Search for the cell housing the specified text and yield its (X, Y) center coordinate. 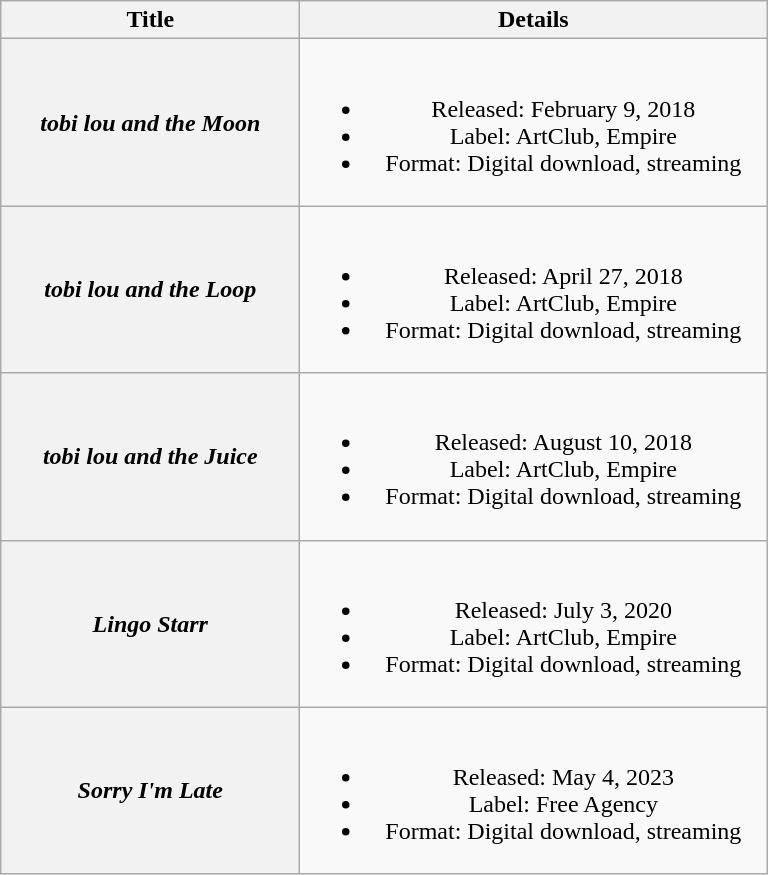
Released: February 9, 2018Label: ArtClub, EmpireFormat: Digital download, streaming (534, 122)
Lingo Starr (150, 624)
Sorry I'm Late (150, 790)
tobi lou and the Juice (150, 456)
Released: July 3, 2020Label: ArtClub, EmpireFormat: Digital download, streaming (534, 624)
Released: April 27, 2018Label: ArtClub, EmpireFormat: Digital download, streaming (534, 290)
tobi lou and the Loop (150, 290)
Released: August 10, 2018Label: ArtClub, EmpireFormat: Digital download, streaming (534, 456)
Released: May 4, 2023Label: Free AgencyFormat: Digital download, streaming (534, 790)
tobi lou and the Moon (150, 122)
Details (534, 20)
Title (150, 20)
